Return the [X, Y] coordinate for the center point of the cell that contains the specified text.  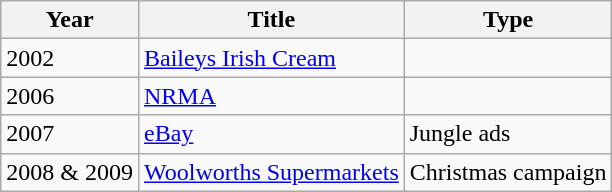
NRMA [271, 96]
Type [508, 20]
2002 [70, 58]
Title [271, 20]
2007 [70, 134]
Jungle ads [508, 134]
Christmas campaign [508, 172]
eBay [271, 134]
Year [70, 20]
Baileys Irish Cream [271, 58]
2006 [70, 96]
Woolworths Supermarkets [271, 172]
2008 & 2009 [70, 172]
